Pinpoint the cell where the given text exists, returning its [X, Y] midpoint coordinate. 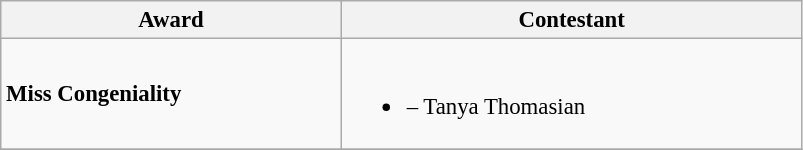
– Tanya Thomasian [572, 94]
Miss Congeniality [172, 94]
Award [172, 20]
Contestant [572, 20]
